Scan for the cell matching the given text and deliver its [x, y] coordinate at center. 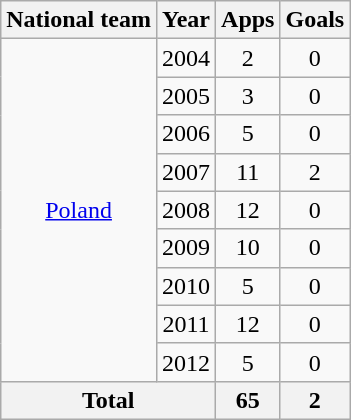
2006 [186, 134]
Apps [248, 20]
Goals [315, 20]
2009 [186, 248]
10 [248, 248]
Year [186, 20]
2005 [186, 96]
2008 [186, 210]
3 [248, 96]
65 [248, 400]
11 [248, 172]
2012 [186, 362]
Poland [79, 210]
2010 [186, 286]
2007 [186, 172]
Total [108, 400]
2011 [186, 324]
2004 [186, 58]
National team [79, 20]
